Detect which cell encompasses the target text, then output its (x, y) center coordinate. 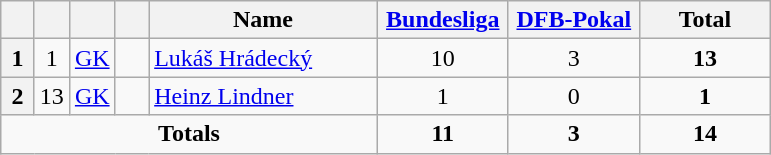
Totals (189, 134)
DFB-Pokal (574, 20)
Bundesliga (442, 20)
2 (18, 96)
Heinz Lindner (264, 96)
Lukáš Hrádecký (264, 58)
11 (442, 134)
Total (704, 20)
0 (574, 96)
Name (264, 20)
14 (704, 134)
10 (442, 58)
